Identify which cell holds the provided text, then report its (X, Y) central coordinate. 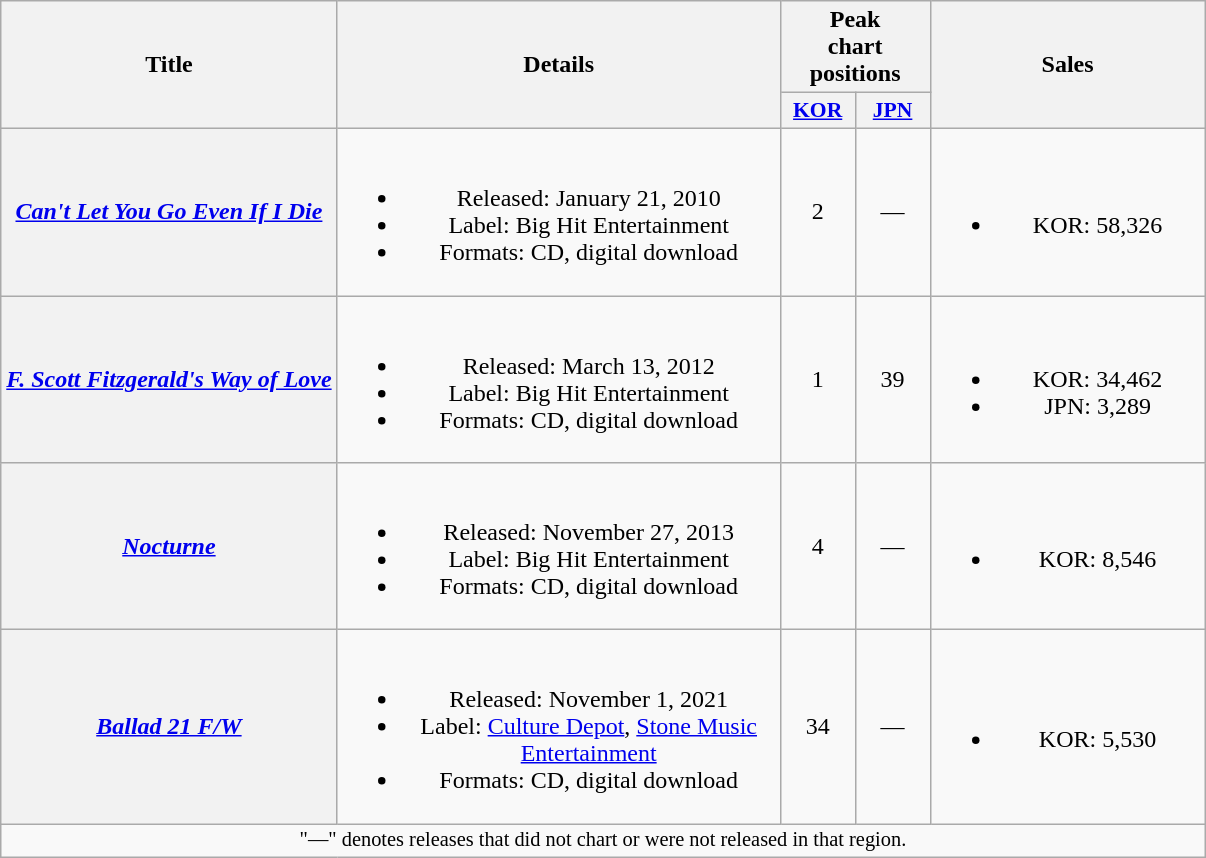
2 (818, 212)
KOR (818, 111)
Details (558, 65)
JPN (892, 111)
Title (169, 65)
"—" denotes releases that did not chart or were not released in that region. (603, 841)
39 (892, 380)
1 (818, 380)
Released: March 13, 2012Label: Big Hit EntertainmentFormats: CD, digital download (558, 380)
KOR: 5,530 (1068, 727)
KOR: 34,462JPN: 3,289 (1068, 380)
Released: January 21, 2010Label: Big Hit EntertainmentFormats: CD, digital download (558, 212)
34 (818, 727)
Nocturne (169, 546)
4 (818, 546)
Ballad 21 F/W (169, 727)
Released: November 1, 2021Label: Culture Depot, Stone Music EntertainmentFormats: CD, digital download (558, 727)
Peakchartpositions (855, 47)
KOR: 8,546 (1068, 546)
KOR: 58,326 (1068, 212)
Can't Let You Go Even If I Die (169, 212)
Sales (1068, 65)
F. Scott Fitzgerald's Way of Love (169, 380)
Released: November 27, 2013Label: Big Hit EntertainmentFormats: CD, digital download (558, 546)
